Detect which cell encompasses the target text, then output its (X, Y) center coordinate. 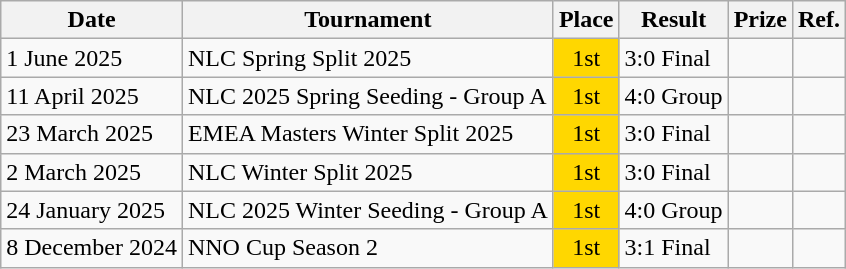
2 March 2025 (92, 172)
Place (586, 20)
NLC 2025 Winter Seeding - Group A (368, 210)
Tournament (368, 20)
NLC Winter Split 2025 (368, 172)
8 December 2024 (92, 248)
NNO Cup Season 2 (368, 248)
NLC Spring Split 2025 (368, 58)
Prize (760, 20)
23 March 2025 (92, 134)
11 April 2025 (92, 96)
NLC 2025 Spring Seeding - Group A (368, 96)
Ref. (818, 20)
Date (92, 20)
EMEA Masters Winter Split 2025 (368, 134)
1 June 2025 (92, 58)
24 January 2025 (92, 210)
3:1 Final (674, 248)
Result (674, 20)
